Provide the (x, y) coordinate of the cell's center where the given text is located.  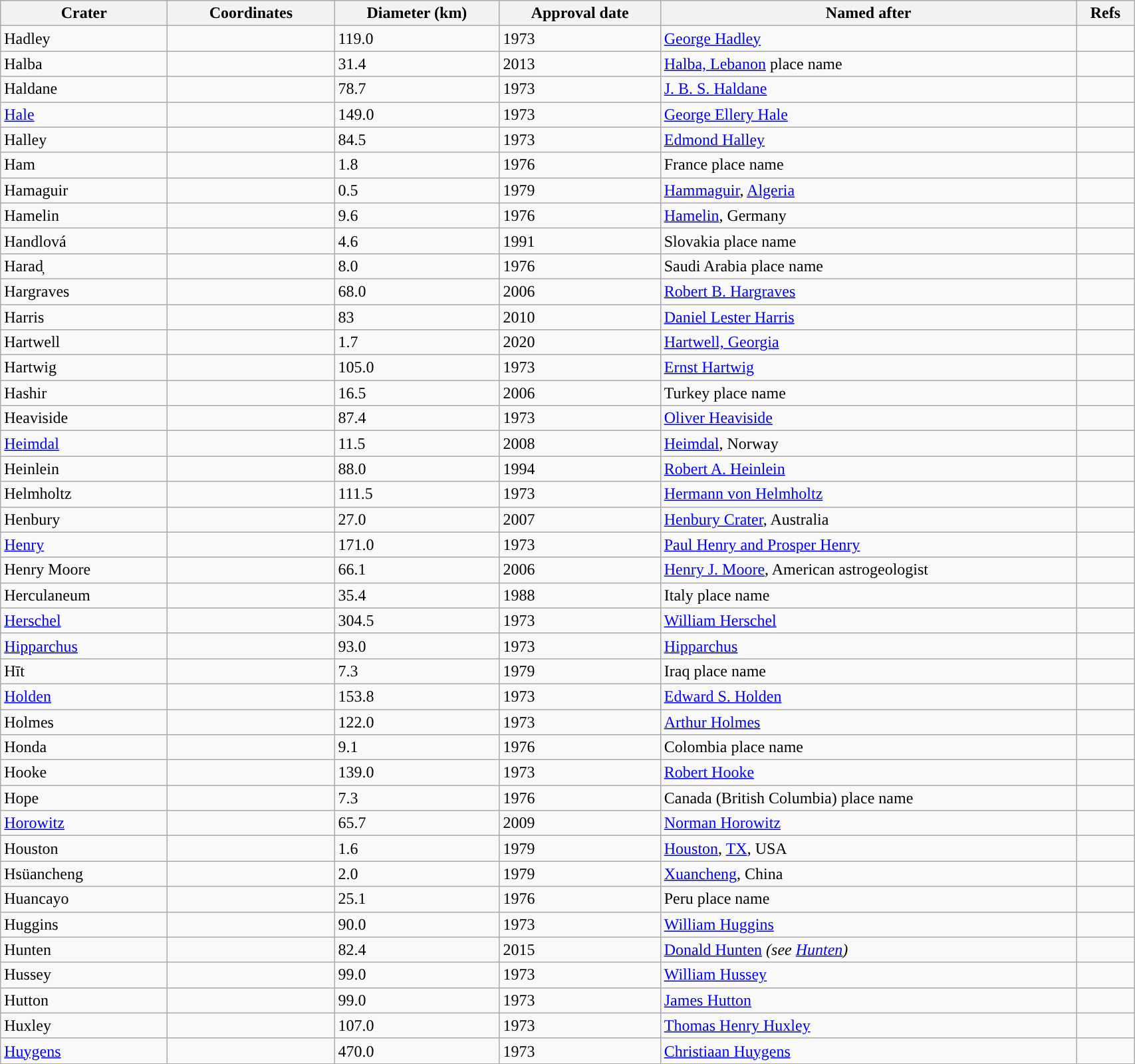
Italy place name (868, 595)
149.0 (417, 114)
Named after (868, 13)
Herschel (84, 620)
Peru place name (868, 899)
William Hussey (868, 975)
William Huggins (868, 924)
Hsüancheng (84, 874)
90.0 (417, 924)
111.5 (417, 494)
88.0 (417, 469)
83 (417, 317)
Hope (84, 798)
153.8 (417, 696)
Honda (84, 747)
Edward S. Holden (868, 696)
Henbury (84, 519)
Daniel Lester Harris (868, 317)
Hargraves (84, 291)
2010 (580, 317)
George Hadley (868, 39)
Houston, TX, USA (868, 849)
1994 (580, 469)
Slovakia place name (868, 241)
9.1 (417, 747)
Herculaneum (84, 595)
2007 (580, 519)
Huygens (84, 1051)
Heimdal, Norway (868, 444)
2.0 (417, 874)
Heinlein (84, 469)
Hunten (84, 950)
11.5 (417, 444)
Houston (84, 849)
Refs (1105, 13)
119.0 (417, 39)
1.7 (417, 342)
87.4 (417, 418)
Halba, Lebanon place name (868, 64)
78.7 (417, 89)
Hartwell, Georgia (868, 342)
Canada (British Columbia) place name (868, 798)
470.0 (417, 1051)
Hīt (84, 671)
Haldane (84, 89)
Hussey (84, 975)
Xuancheng, China (868, 874)
Hermann von Helmholtz (868, 494)
105.0 (417, 368)
Helmholtz (84, 494)
35.4 (417, 595)
0.5 (417, 190)
Norman Horowitz (868, 823)
65.7 (417, 823)
107.0 (417, 1025)
Donald Hunten (see Hunten) (868, 950)
Holden (84, 696)
2008 (580, 444)
Henry (84, 545)
Paul Henry and Prosper Henry (868, 545)
Harad̦ (84, 266)
9.6 (417, 215)
1.8 (417, 165)
Holmes (84, 722)
Huxley (84, 1025)
2009 (580, 823)
Harris (84, 317)
171.0 (417, 545)
France place name (868, 165)
304.5 (417, 620)
George Ellery Hale (868, 114)
Diameter (km) (417, 13)
2015 (580, 950)
31.4 (417, 64)
Handlová (84, 241)
82.4 (417, 950)
84.5 (417, 140)
93.0 (417, 646)
25.1 (417, 899)
Robert Hooke (868, 773)
Henbury Crater, Australia (868, 519)
J. B. S. Haldane (868, 89)
16.5 (417, 393)
Hartwig (84, 368)
68.0 (417, 291)
Hashir (84, 393)
Henry Moore (84, 570)
Edmond Halley (868, 140)
Approval date (580, 13)
Huancayo (84, 899)
Robert B. Hargraves (868, 291)
Saudi Arabia place name (868, 266)
Heaviside (84, 418)
1991 (580, 241)
Ernst Hartwig (868, 368)
Christiaan Huygens (868, 1051)
2013 (580, 64)
Thomas Henry Huxley (868, 1025)
Iraq place name (868, 671)
8.0 (417, 266)
Hale (84, 114)
2020 (580, 342)
Crater (84, 13)
27.0 (417, 519)
Hooke (84, 773)
Hamelin, Germany (868, 215)
James Hutton (868, 1000)
Colombia place name (868, 747)
Heimdal (84, 444)
Halba (84, 64)
66.1 (417, 570)
4.6 (417, 241)
122.0 (417, 722)
Turkey place name (868, 393)
Hutton (84, 1000)
Huggins (84, 924)
Robert A. Heinlein (868, 469)
Hartwell (84, 342)
Hamaguir (84, 190)
Ham (84, 165)
William Herschel (868, 620)
Arthur Holmes (868, 722)
1988 (580, 595)
Halley (84, 140)
Hammaguir, Algeria (868, 190)
Hadley (84, 39)
1.6 (417, 849)
139.0 (417, 773)
Hamelin (84, 215)
Henry J. Moore, American astrogeologist (868, 570)
Oliver Heaviside (868, 418)
Horowitz (84, 823)
Coordinates (251, 13)
